Search for the cell housing the specified text and yield its [X, Y] center coordinate. 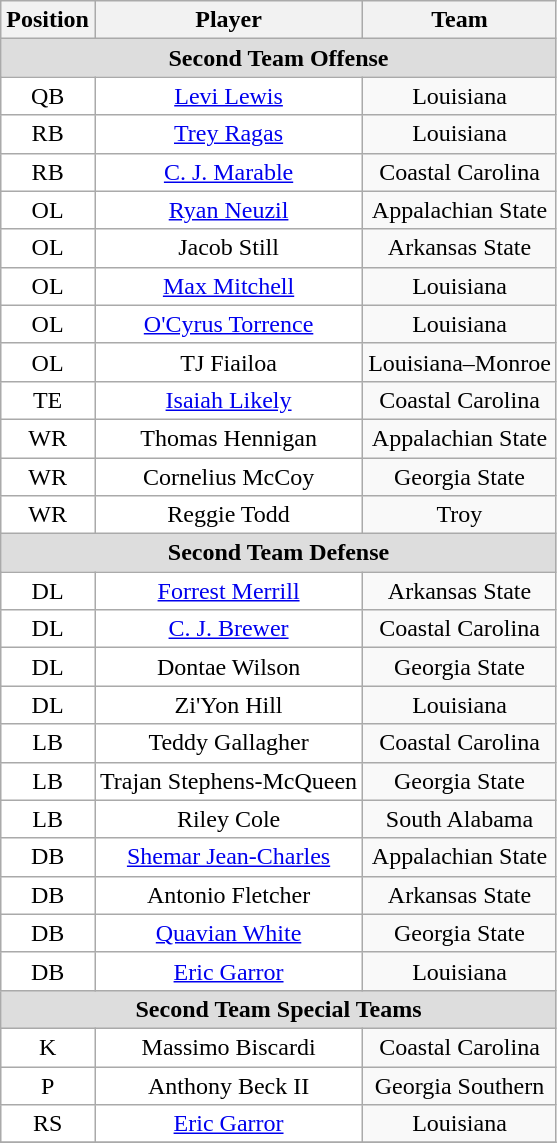
Position [48, 20]
TE [48, 400]
Cornelius McCoy [228, 477]
C. J. Brewer [228, 629]
C. J. Marable [228, 172]
Shemar Jean-Charles [228, 857]
Teddy Gallagher [228, 743]
Zi'Yon Hill [228, 705]
Second Team Defense [279, 553]
Antonio Fletcher [228, 895]
Riley Cole [228, 819]
South Alabama [460, 819]
Quavian White [228, 933]
TJ Fiailoa [228, 362]
Trey Ragas [228, 134]
K [48, 1047]
Player [228, 20]
Louisiana–Monroe [460, 362]
Isaiah Likely [228, 400]
Second Team Special Teams [279, 1009]
Thomas Hennigan [228, 438]
Second Team Offense [279, 58]
Trajan Stephens-McQueen [228, 781]
Dontae Wilson [228, 667]
Ryan Neuzil [228, 210]
Levi Lewis [228, 96]
Max Mitchell [228, 286]
RS [48, 1124]
Anthony Beck II [228, 1085]
Troy [460, 515]
Massimo Biscardi [228, 1047]
Forrest Merrill [228, 591]
QB [48, 96]
Georgia Southern [460, 1085]
P [48, 1085]
Reggie Todd [228, 515]
Team [460, 20]
O'Cyrus Torrence [228, 324]
Jacob Still [228, 248]
